Locate the cell with the specified text and output its [X, Y] center coordinate. 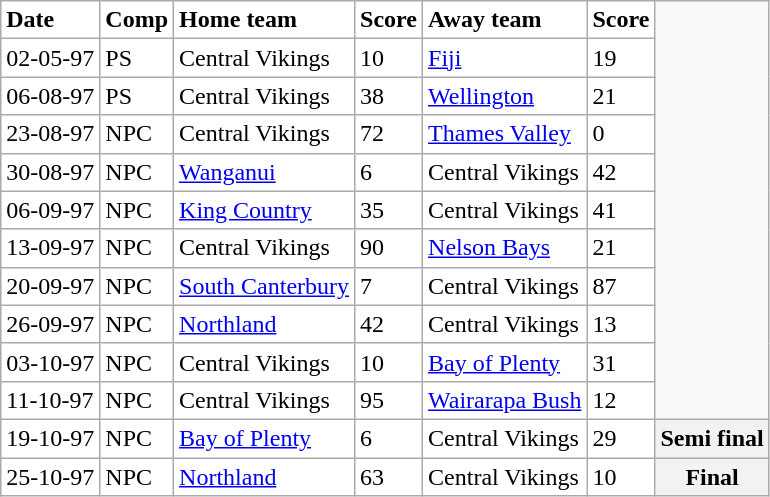
95 [389, 400]
35 [389, 210]
King Country [264, 210]
30-08-97 [50, 172]
38 [389, 96]
26-09-97 [50, 324]
Date [50, 20]
Semi final [712, 438]
19 [621, 58]
19-10-97 [50, 438]
13 [621, 324]
87 [621, 286]
Final [712, 477]
Wanganui [264, 172]
Nelson Bays [505, 248]
13-09-97 [50, 248]
06-09-97 [50, 210]
29 [621, 438]
20-09-97 [50, 286]
11-10-97 [50, 400]
25-10-97 [50, 477]
72 [389, 134]
63 [389, 477]
Comp [137, 20]
Fiji [505, 58]
02-05-97 [50, 58]
Away team [505, 20]
23-08-97 [50, 134]
7 [389, 286]
0 [621, 134]
South Canterbury [264, 286]
Wellington [505, 96]
31 [621, 362]
12 [621, 400]
90 [389, 248]
03-10-97 [50, 362]
06-08-97 [50, 96]
Thames Valley [505, 134]
Wairarapa Bush [505, 400]
Home team [264, 20]
41 [621, 210]
